Identify which cell holds the provided text, then report its (X, Y) central coordinate. 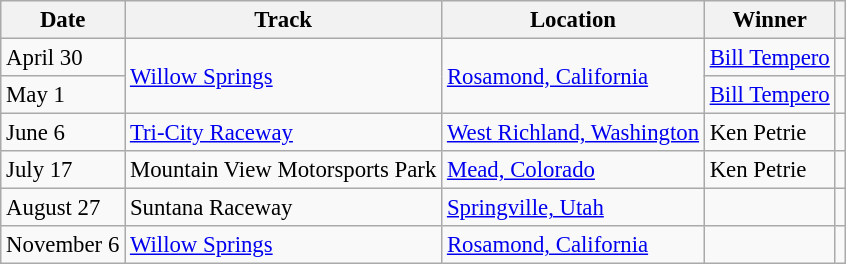
August 27 (63, 208)
November 6 (63, 245)
Mead, Colorado (574, 170)
Track (284, 20)
April 30 (63, 58)
West Richland, Washington (574, 133)
June 6 (63, 133)
Location (574, 20)
May 1 (63, 95)
Suntana Raceway (284, 208)
Springville, Utah (574, 208)
Winner (770, 20)
Tri-City Raceway (284, 133)
Date (63, 20)
July 17 (63, 170)
Mountain View Motorsports Park (284, 170)
